Extract the (x, y) coordinate from the center of the cell holding the provided text.  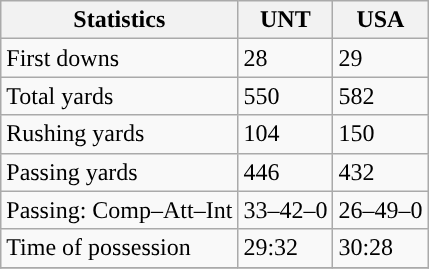
Total yards (120, 96)
30:28 (380, 248)
26–49–0 (380, 210)
104 (286, 134)
Time of possession (120, 248)
446 (286, 172)
28 (286, 58)
UNT (286, 20)
29 (380, 58)
Rushing yards (120, 134)
Statistics (120, 20)
550 (286, 96)
582 (380, 96)
33–42–0 (286, 210)
432 (380, 172)
Passing yards (120, 172)
First downs (120, 58)
USA (380, 20)
29:32 (286, 248)
150 (380, 134)
Passing: Comp–Att–Int (120, 210)
